Determine the (x, y) coordinate at the center of the cell enclosing the given text.  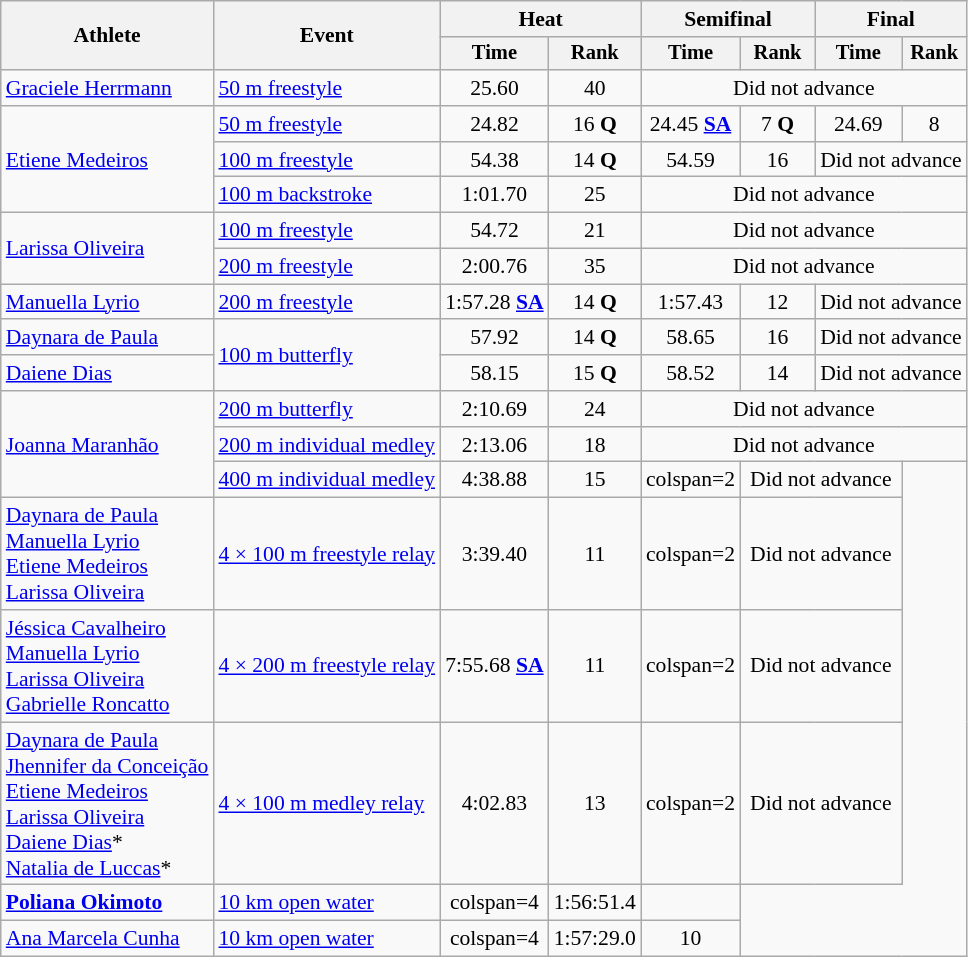
Joanna Maranhão (108, 444)
400 m individual medley (326, 480)
57.92 (494, 338)
12 (778, 302)
100 m backstroke (326, 195)
58.65 (690, 338)
1:56:51.4 (595, 903)
24.69 (858, 124)
Graciele Herrmann (108, 88)
4:02.83 (494, 804)
100 m butterfly (326, 356)
Manuella Lyrio (108, 302)
25.60 (494, 88)
Daiene Dias (108, 373)
1:01.70 (494, 195)
200 m butterfly (326, 409)
7 Q (778, 124)
Ana Marcela Cunha (108, 939)
4 × 200 m freestyle relay (326, 666)
Daynara de PaulaManuella LyrioEtiene MedeirosLarissa Oliveira (108, 554)
40 (595, 88)
Larissa Oliveira (108, 248)
24 (595, 409)
1:57:29.0 (595, 939)
35 (595, 267)
58.15 (494, 373)
13 (595, 804)
25 (595, 195)
4 × 100 m freestyle relay (326, 554)
58.52 (690, 373)
14 (778, 373)
1:57.28 SA (494, 302)
2:10.69 (494, 409)
4:38.88 (494, 480)
7:55.68 SA (494, 666)
Etiene Medeiros (108, 160)
Daynara de Paula (108, 338)
21 (595, 231)
24.82 (494, 124)
10 (690, 939)
3:39.40 (494, 554)
Heat (540, 19)
Final (891, 19)
200 m individual medley (326, 445)
2:00.76 (494, 267)
15 Q (595, 373)
2:13.06 (494, 445)
15 (595, 480)
Event (326, 36)
Jéssica CavalheiroManuella LyrioLarissa OliveiraGabrielle Roncatto (108, 666)
24.45 SA (690, 124)
54.38 (494, 160)
54.59 (690, 160)
Poliana Okimoto (108, 903)
18 (595, 445)
4 × 100 m medley relay (326, 804)
Semifinal (728, 19)
Athlete (108, 36)
8 (934, 124)
16 Q (595, 124)
54.72 (494, 231)
Daynara de PaulaJhennifer da ConceiçãoEtiene MedeirosLarissa OliveiraDaiene Dias*Natalia de Luccas* (108, 804)
1:57.43 (690, 302)
